Detect which cell encompasses the target text, then output its [x, y] center coordinate. 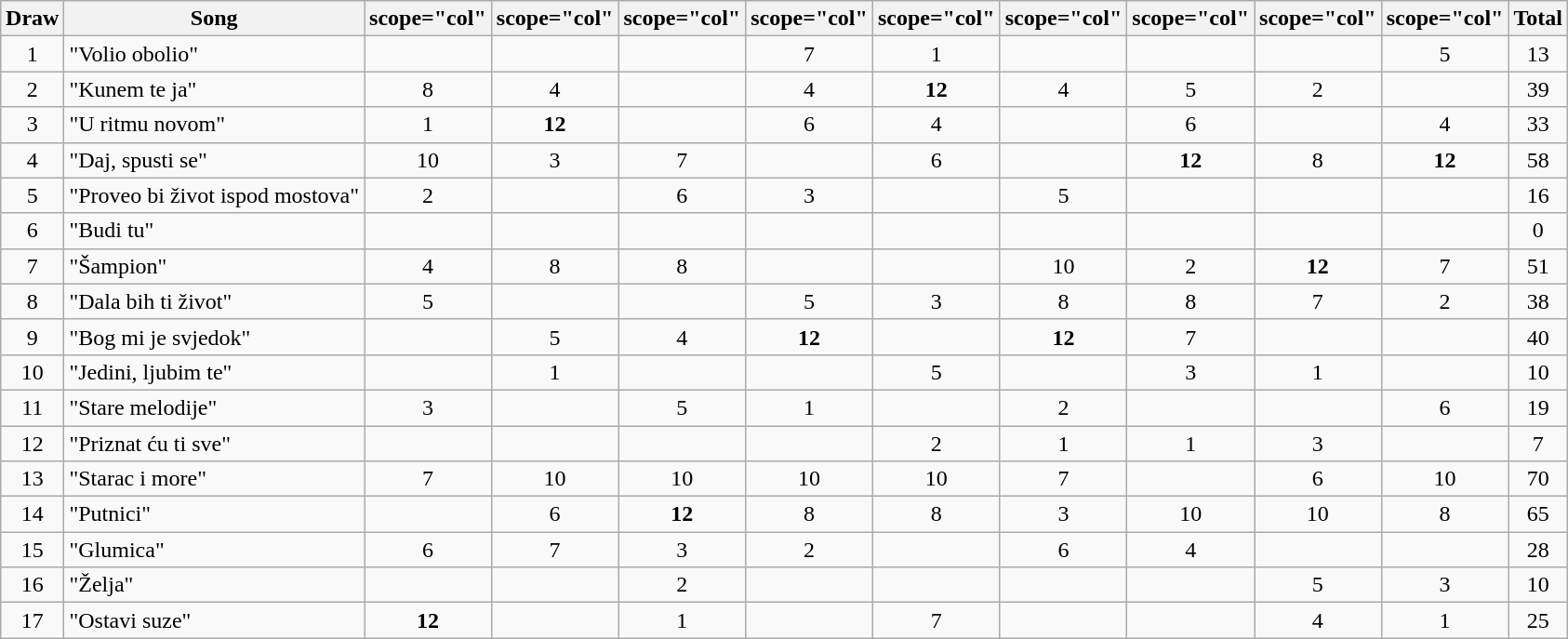
"Starac i more" [214, 479]
"U ritmu novom" [214, 125]
"Putnici" [214, 514]
"Šampion" [214, 266]
11 [33, 407]
39 [1538, 89]
70 [1538, 479]
25 [1538, 620]
33 [1538, 125]
"Jedini, ljubim te" [214, 372]
Draw [33, 19]
"Glumica" [214, 550]
14 [33, 514]
0 [1538, 231]
9 [33, 337]
"Volio obolio" [214, 54]
19 [1538, 407]
Total [1538, 19]
"Dala bih ti život" [214, 301]
"Ostavi suze" [214, 620]
51 [1538, 266]
38 [1538, 301]
"Stare melodije" [214, 407]
15 [33, 550]
"Daj, spusti se" [214, 160]
"Proveo bi život ispod mostova" [214, 195]
Song [214, 19]
17 [33, 620]
65 [1538, 514]
"Želja" [214, 585]
"Bog mi je svjedok" [214, 337]
"Kunem te ja" [214, 89]
"Budi tu" [214, 231]
"Priznat ću ti sve" [214, 444]
58 [1538, 160]
40 [1538, 337]
28 [1538, 550]
